Output the (X, Y) coordinate of the center of the cell containing the given text.  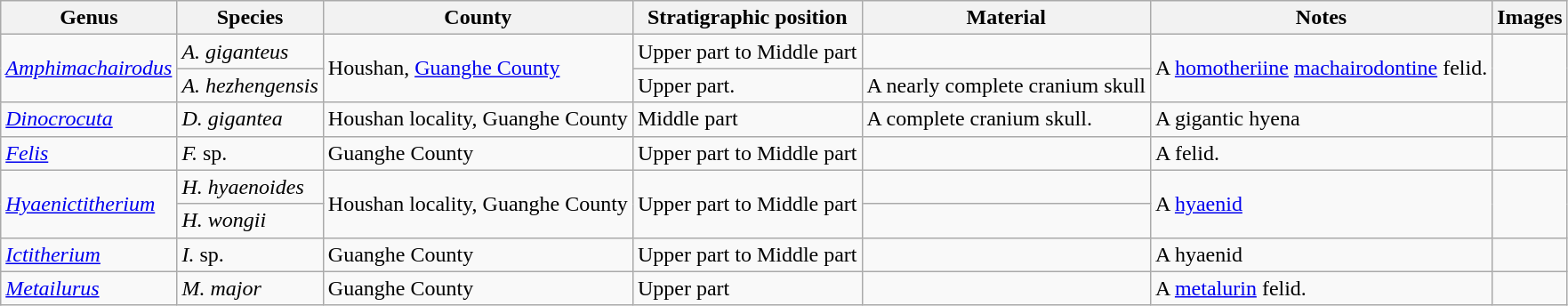
Images (1530, 18)
I. sp. (250, 254)
Felis (89, 153)
Upper part (747, 288)
County (478, 18)
Amphimachairodus (89, 68)
A. giganteus (250, 52)
A complete cranium skull. (1006, 119)
H. wongii (250, 221)
Hyaenictitherium (89, 204)
A. hezhengensis (250, 85)
Material (1006, 18)
D. gigantea (250, 119)
Middle part (747, 119)
A metalurin felid. (1321, 288)
A nearly complete cranium skull (1006, 85)
Ictitherium (89, 254)
A gigantic hyena (1321, 119)
F. sp. (250, 153)
Houshan, Guanghe County (478, 68)
Metailurus (89, 288)
Species (250, 18)
A homotheriine machairodontine felid. (1321, 68)
Genus (89, 18)
H. hyaenoides (250, 187)
Upper part. (747, 85)
Stratigraphic position (747, 18)
M. major (250, 288)
Notes (1321, 18)
Dinocrocuta (89, 119)
A felid. (1321, 153)
